Find where the given text appears and provide that cell's center as [x, y] coordinate. 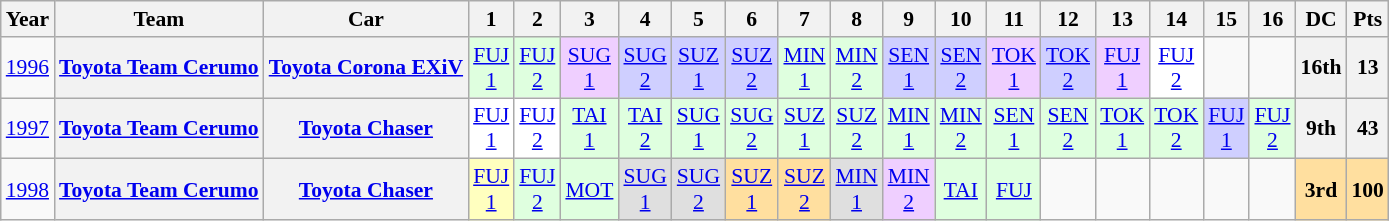
43 [1368, 128]
9 [909, 19]
1996 [28, 68]
TAI2 [644, 128]
3rd [1322, 190]
FUJ [1014, 190]
Team [159, 19]
100 [1368, 190]
4 [644, 19]
12 [1068, 19]
9th [1322, 128]
1998 [28, 190]
2 [537, 19]
7 [804, 19]
5 [698, 19]
1997 [28, 128]
1 [491, 19]
Pts [1368, 19]
Car [366, 19]
16th [1322, 68]
10 [961, 19]
6 [752, 19]
16 [1272, 19]
15 [1226, 19]
TAI1 [589, 128]
TAI [961, 190]
Year [28, 19]
8 [857, 19]
DC [1322, 19]
Toyota Corona EXiV [366, 68]
MOT [589, 190]
11 [1014, 19]
3 [589, 19]
14 [1176, 19]
